Detect which cell encompasses the target text, then output its [x, y] center coordinate. 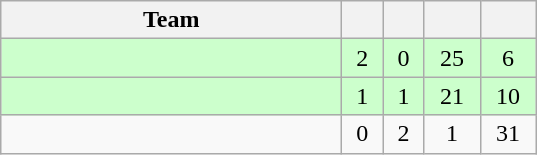
6 [508, 58]
31 [508, 134]
25 [452, 58]
Team [172, 20]
21 [452, 96]
10 [508, 96]
